Locate the cell with the specified text and output its (X, Y) center coordinate. 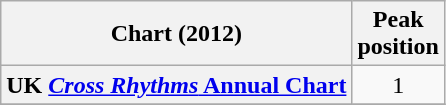
1 (398, 85)
Peakposition (398, 34)
Chart (2012) (176, 34)
UK Cross Rhythms Annual Chart (176, 85)
